Return the (x, y) coordinate for the center point of the cell that contains the specified text.  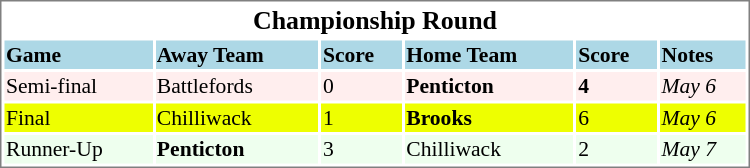
Battlefords (236, 86)
Home Team (490, 54)
Final (78, 118)
Away Team (236, 54)
Notes (702, 54)
Game (78, 54)
Semi-final (78, 86)
1 (361, 118)
Runner-Up (78, 149)
Championship Round (374, 20)
6 (617, 118)
4 (617, 86)
0 (361, 86)
3 (361, 149)
2 (617, 149)
May 7 (702, 149)
Brooks (490, 118)
